Detect which cell encompasses the target text, then output its (x, y) center coordinate. 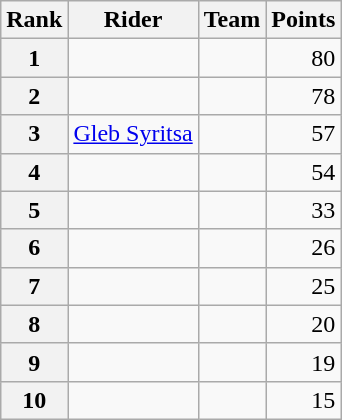
4 (34, 172)
Points (304, 20)
3 (34, 134)
25 (304, 286)
2 (34, 96)
Team (232, 20)
8 (34, 324)
1 (34, 58)
Rider (133, 20)
7 (34, 286)
10 (34, 400)
57 (304, 134)
80 (304, 58)
20 (304, 324)
6 (34, 248)
Gleb Syritsa (133, 134)
78 (304, 96)
9 (34, 362)
15 (304, 400)
54 (304, 172)
19 (304, 362)
26 (304, 248)
33 (304, 210)
5 (34, 210)
Rank (34, 20)
